Identify which cell holds the provided text, then report its [X, Y] central coordinate. 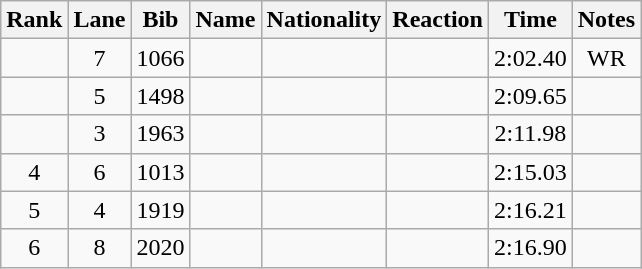
1066 [160, 58]
1498 [160, 96]
1919 [160, 210]
2:16.21 [530, 210]
Rank [34, 20]
Nationality [324, 20]
2:11.98 [530, 134]
Reaction [438, 20]
Notes [606, 20]
8 [100, 248]
2:02.40 [530, 58]
Time [530, 20]
7 [100, 58]
Name [226, 20]
WR [606, 58]
1013 [160, 172]
2:09.65 [530, 96]
2:16.90 [530, 248]
Lane [100, 20]
2:15.03 [530, 172]
2020 [160, 248]
3 [100, 134]
Bib [160, 20]
1963 [160, 134]
